Identify which cell holds the provided text, then report its (X, Y) central coordinate. 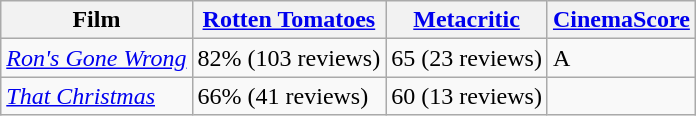
A (621, 58)
65 (23 reviews) (467, 58)
Rotten Tomatoes (289, 20)
That Christmas (96, 96)
66% (41 reviews) (289, 96)
60 (13 reviews) (467, 96)
Ron's Gone Wrong (96, 58)
CinemaScore (621, 20)
Metacritic (467, 20)
Film (96, 20)
82% (103 reviews) (289, 58)
